Provide the [x, y] coordinate of the cell's center where the given text is located.  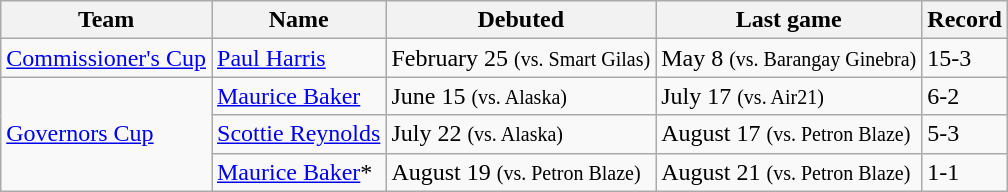
August 17 (vs. Petron Blaze) [789, 134]
1-1 [965, 172]
Governors Cup [106, 134]
Paul Harris [299, 58]
15-3 [965, 58]
Maurice Baker [299, 96]
August 19 (vs. Petron Blaze) [521, 172]
February 25 (vs. Smart Gilas) [521, 58]
June 15 (vs. Alaska) [521, 96]
July 22 (vs. Alaska) [521, 134]
6-2 [965, 96]
Commissioner's Cup [106, 58]
Maurice Baker* [299, 172]
Debuted [521, 20]
May 8 (vs. Barangay Ginebra) [789, 58]
August 21 (vs. Petron Blaze) [789, 172]
Name [299, 20]
Record [965, 20]
July 17 (vs. Air21) [789, 96]
Scottie Reynolds [299, 134]
5-3 [965, 134]
Team [106, 20]
Last game [789, 20]
